Return the (X, Y) coordinate for the center point of the cell that contains the specified text.  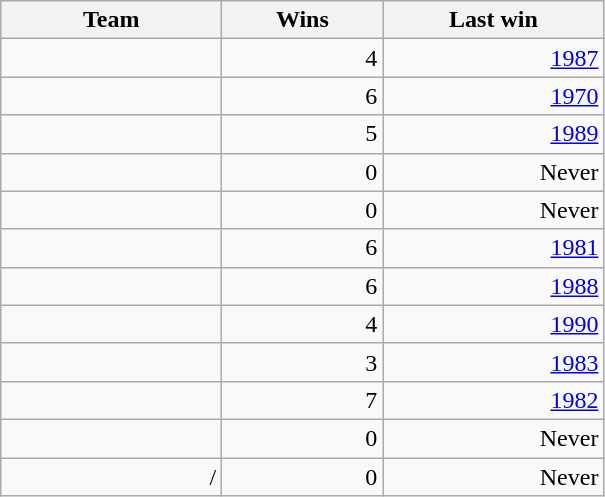
1987 (494, 58)
1982 (494, 400)
Team (112, 20)
7 (302, 400)
Wins (302, 20)
1988 (494, 286)
Last win (494, 20)
1981 (494, 248)
1970 (494, 96)
/ (112, 477)
3 (302, 362)
1989 (494, 134)
5 (302, 134)
1990 (494, 324)
1983 (494, 362)
